Output the [X, Y] coordinate of the center of the cell containing the given text.  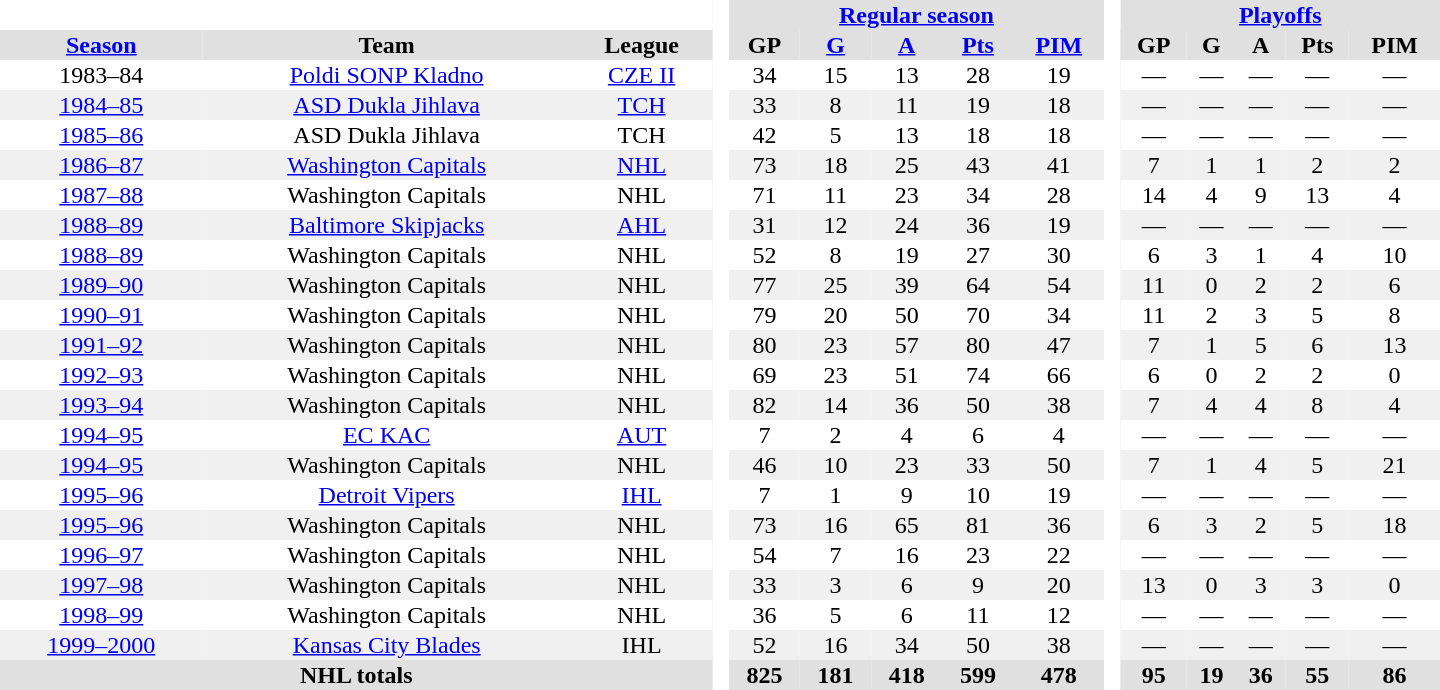
79 [764, 315]
57 [906, 345]
Poldi SONP Kladno [387, 75]
1986–87 [102, 165]
Baltimore Skipjacks [387, 225]
418 [906, 675]
1992–93 [102, 375]
1985–86 [102, 135]
1983–84 [102, 75]
55 [1317, 675]
1998–99 [102, 615]
League [642, 45]
Detroit Vipers [387, 495]
1999–2000 [102, 645]
65 [906, 525]
CZE II [642, 75]
AHL [642, 225]
1984–85 [102, 105]
22 [1058, 555]
AUT [642, 435]
82 [764, 405]
41 [1058, 165]
1987–88 [102, 195]
47 [1058, 345]
27 [978, 255]
30 [1058, 255]
EC KAC [387, 435]
NHL totals [356, 675]
1996–97 [102, 555]
825 [764, 675]
42 [764, 135]
Playoffs [1280, 15]
70 [978, 315]
71 [764, 195]
1989–90 [102, 285]
51 [906, 375]
15 [836, 75]
21 [1394, 465]
1991–92 [102, 345]
46 [764, 465]
86 [1394, 675]
64 [978, 285]
599 [978, 675]
77 [764, 285]
Season [102, 45]
39 [906, 285]
74 [978, 375]
Regular season [916, 15]
1990–91 [102, 315]
69 [764, 375]
66 [1058, 375]
478 [1058, 675]
43 [978, 165]
Team [387, 45]
81 [978, 525]
31 [764, 225]
1997–98 [102, 585]
95 [1154, 675]
Kansas City Blades [387, 645]
1993–94 [102, 405]
181 [836, 675]
24 [906, 225]
